Provide the [X, Y] coordinate of the cell's center where the given text is located.  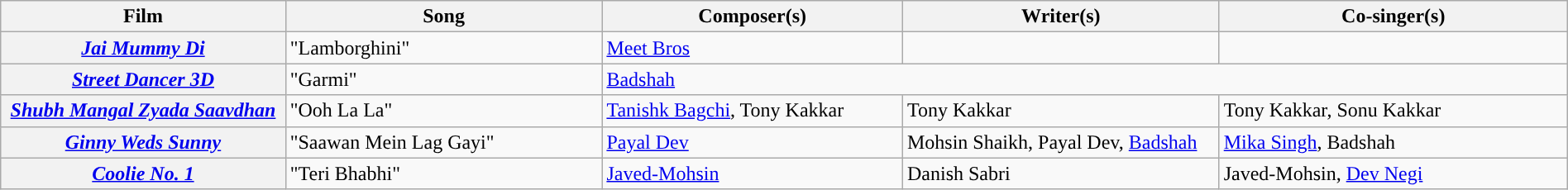
Jai Mummy Di [143, 48]
Mika Singh, Badshah [1393, 142]
"Garmi" [443, 79]
Badshah [1085, 79]
Song [443, 17]
"Saawan Mein Lag Gayi" [443, 142]
Composer(s) [753, 17]
Film [143, 17]
Mohsin Shaikh, Payal Dev, Badshah [1060, 142]
"Ooh La La" [443, 111]
Javed-Mohsin [753, 173]
Writer(s) [1060, 17]
Tony Kakkar [1060, 111]
Javed-Mohsin, Dev Negi [1393, 173]
Shubh Mangal Zyada Saavdhan [143, 111]
Danish Sabri [1060, 173]
Street Dancer 3D [143, 79]
Payal Dev [753, 142]
Tony Kakkar, Sonu Kakkar [1393, 111]
Coolie No. 1 [143, 173]
Meet Bros [753, 48]
Co-singer(s) [1393, 17]
Tanishk Bagchi, Tony Kakkar [753, 111]
"Teri Bhabhi" [443, 173]
Ginny Weds Sunny [143, 142]
"Lamborghini" [443, 48]
